Capture the cell that displays the provided text and extract its (x, y) central coordinate. 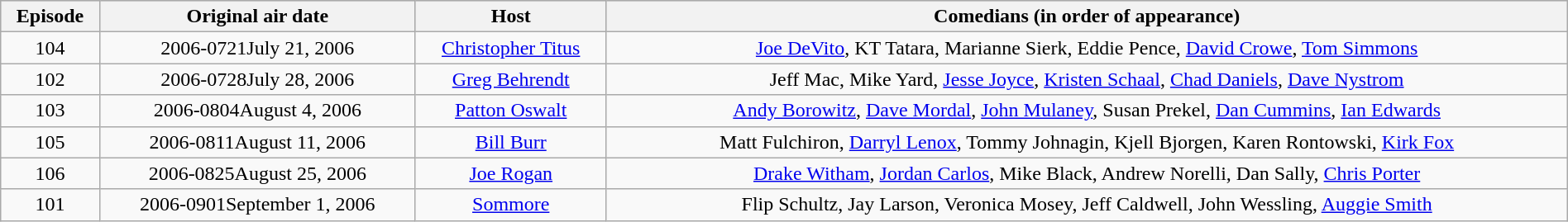
Bill Burr (511, 142)
Jeff Mac, Mike Yard, Jesse Joyce, Kristen Schaal, Chad Daniels, Dave Nystrom (1087, 79)
Original air date (257, 17)
Greg Behrendt (511, 79)
2006-0804August 4, 2006 (257, 111)
Joe DeVito, KT Tatara, Marianne Sierk, Eddie Pence, David Crowe, Tom Simmons (1087, 48)
2006-0811August 11, 2006 (257, 142)
2006-0721July 21, 2006 (257, 48)
Patton Oswalt (511, 111)
101 (50, 205)
102 (50, 79)
2006-0825August 25, 2006 (257, 173)
Episode (50, 17)
Christopher Titus (511, 48)
Drake Witham, Jordan Carlos, Mike Black, Andrew Norelli, Dan Sally, Chris Porter (1087, 173)
Joe Rogan (511, 173)
Sommore (511, 205)
Host (511, 17)
103 (50, 111)
2006-0728July 28, 2006 (257, 79)
106 (50, 173)
Matt Fulchiron, Darryl Lenox, Tommy Johnagin, Kjell Bjorgen, Karen Rontowski, Kirk Fox (1087, 142)
104 (50, 48)
Comedians (in order of appearance) (1087, 17)
Flip Schultz, Jay Larson, Veronica Mosey, Jeff Caldwell, John Wessling, Auggie Smith (1087, 205)
Andy Borowitz, Dave Mordal, John Mulaney, Susan Prekel, Dan Cummins, Ian Edwards (1087, 111)
2006-0901September 1, 2006 (257, 205)
105 (50, 142)
